Return the [x, y] coordinate for the center point of the cell that contains the specified text.  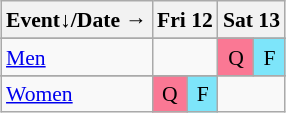
Event↓/Date → [76, 20]
Fri 12 [185, 20]
Sat 13 [252, 20]
Men [76, 56]
Women [76, 94]
